Provide the [x, y] coordinate of the cell's center where the given text is located.  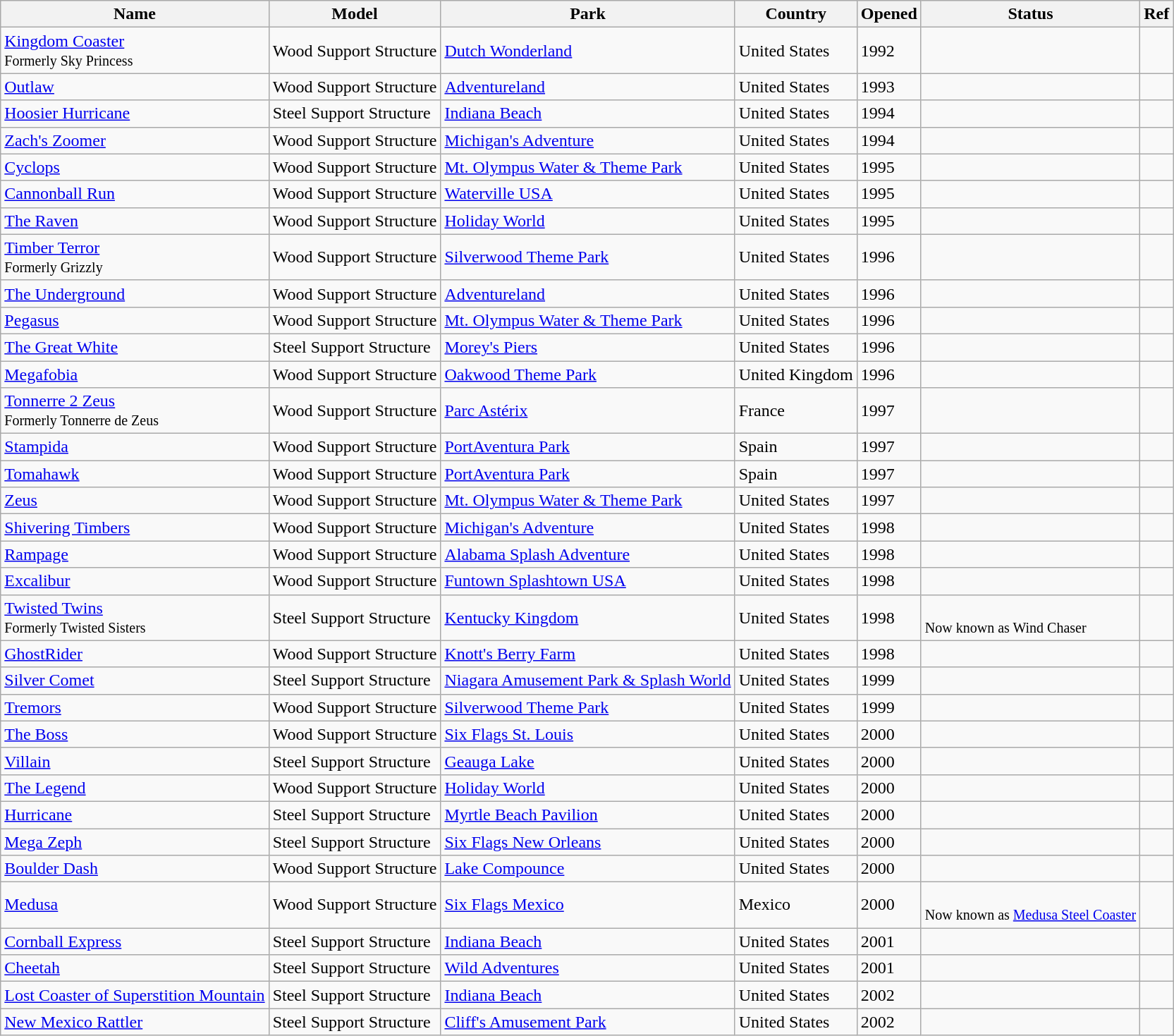
Now known as Wind Chaser [1030, 618]
Cliff's Amusement Park [588, 1022]
Opened [888, 14]
GhostRider [135, 654]
Zach's Zoomer [135, 140]
Twisted TwinsFormerly Twisted Sisters [135, 618]
Knott's Berry Farm [588, 654]
Parc Astérix [588, 410]
Funtown Splashtown USA [588, 581]
The Underground [135, 293]
The Raven [135, 221]
Waterville USA [588, 194]
Lost Coaster of Superstition Mountain [135, 995]
Six Flags St. Louis [588, 734]
Model [355, 14]
Cyclops [135, 167]
Cornball Express [135, 941]
Kentucky Kingdom [588, 618]
Ref [1156, 14]
1993 [888, 87]
Lake Compounce [588, 869]
Hurricane [135, 815]
Zeus [135, 501]
Hoosier Hurricane [135, 114]
The Legend [135, 788]
Stampida [135, 447]
Geauga Lake [588, 761]
Cannonball Run [135, 194]
Niagara Amusement Park & Splash World [588, 681]
Tremors [135, 707]
Mexico [795, 906]
Silver Comet [135, 681]
Myrtle Beach Pavilion [588, 815]
Tomahawk [135, 474]
Shivering Timbers [135, 528]
Morey's Piers [588, 347]
France [795, 410]
Mega Zeph [135, 841]
Park [588, 14]
Timber TerrorFormerly Grizzly [135, 257]
Outlaw [135, 87]
Status [1030, 14]
Dutch Wonderland [588, 51]
Country [795, 14]
Six Flags Mexico [588, 906]
Oakwood Theme Park [588, 374]
Excalibur [135, 581]
Kingdom CoasterFormerly Sky Princess [135, 51]
1992 [888, 51]
Pegasus [135, 320]
Name [135, 14]
New Mexico Rattler [135, 1022]
Now known as Medusa Steel Coaster [1030, 906]
Rampage [135, 554]
The Boss [135, 734]
Alabama Splash Adventure [588, 554]
Megafobia [135, 374]
Tonnerre 2 ZeusFormerly Tonnerre de Zeus [135, 410]
Villain [135, 761]
Wild Adventures [588, 968]
United Kingdom [795, 374]
Cheetah [135, 968]
Boulder Dash [135, 869]
Six Flags New Orleans [588, 841]
Medusa [135, 906]
The Great White [135, 347]
